Extract the (x, y) coordinate from the center of the cell holding the provided text.  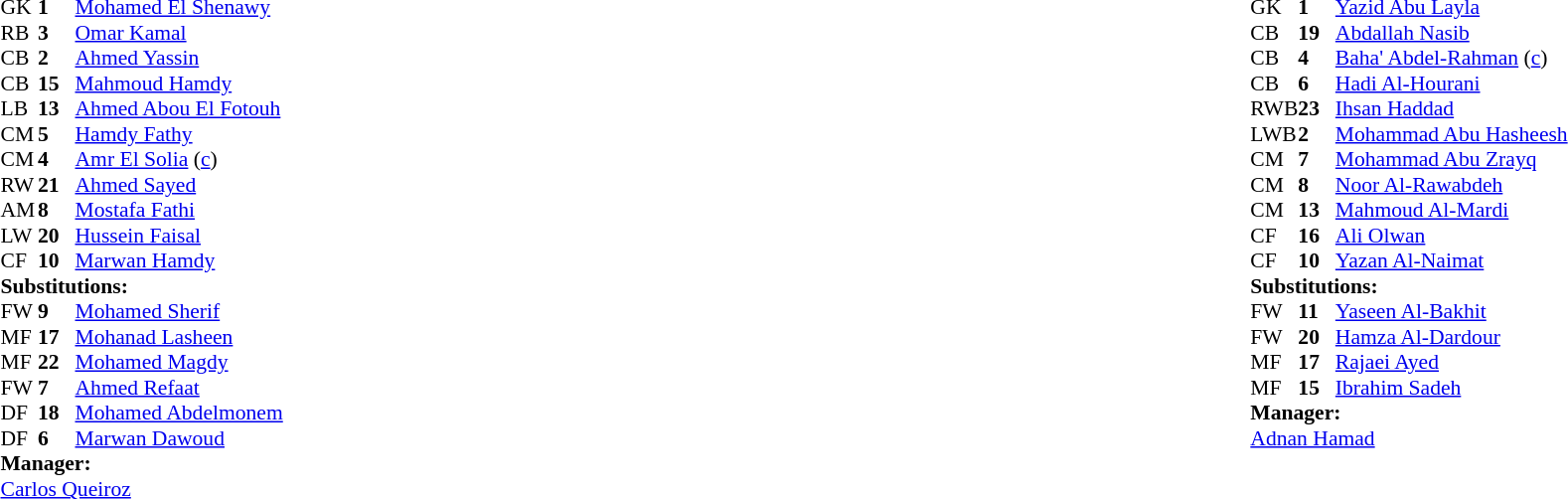
Adnan Hamad (1409, 438)
Ahmed Sayed (179, 185)
Ali Olwan (1452, 236)
Mohamed Magdy (179, 363)
Mohanad Lasheen (179, 337)
Ahmed Abou El Fotouh (179, 108)
Omar Kamal (179, 33)
Mostafa Fathi (179, 210)
21 (57, 185)
RW (19, 185)
Mohammad Abu Hasheesh (1452, 134)
Yazan Al-Naimat (1452, 261)
LWB (1274, 134)
Amr El Solia (c) (179, 160)
16 (1317, 236)
23 (1317, 108)
Hadi Al-Hourani (1452, 83)
22 (57, 363)
Marwan Hamdy (179, 261)
AM (19, 210)
Abdallah Nasib (1452, 33)
9 (57, 311)
RB (19, 33)
Ihsan Haddad (1452, 108)
Hussein Faisal (179, 236)
19 (1317, 33)
Hamza Al-Dardour (1452, 337)
Mahmoud Hamdy (179, 83)
Ibrahim Sadeh (1452, 388)
Mohamed Sherif (179, 311)
LB (19, 108)
Ahmed Refaat (179, 388)
Mahmoud Al-Mardi (1452, 210)
Noor Al-Rawabdeh (1452, 185)
3 (57, 33)
RWB (1274, 108)
5 (57, 134)
Baha' Abdel-Rahman (c) (1452, 59)
Mohammad Abu Zrayq (1452, 160)
Marwan Dawoud (179, 438)
Yaseen Al-Bakhit (1452, 311)
11 (1317, 311)
LW (19, 236)
Mohamed Abdelmonem (179, 413)
Hamdy Fathy (179, 134)
18 (57, 413)
Ahmed Yassin (179, 59)
Rajaei Ayed (1452, 363)
